Pinpoint the cell where the given text exists, returning its [X, Y] midpoint coordinate. 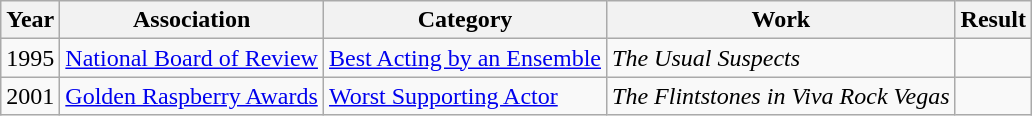
Year [30, 20]
Category [464, 20]
The Usual Suspects [782, 58]
2001 [30, 96]
Association [192, 20]
Work [782, 20]
Best Acting by an Ensemble [464, 58]
Result [993, 20]
National Board of Review [192, 58]
The Flintstones in Viva Rock Vegas [782, 96]
Worst Supporting Actor [464, 96]
Golden Raspberry Awards [192, 96]
1995 [30, 58]
